From the cell containing the given text, extract its center point as [x, y] coordinate. 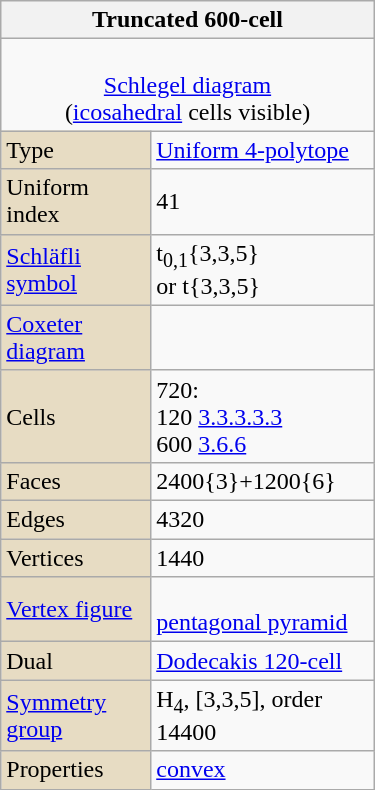
Vertices [76, 558]
Schlegel diagram(icosahedral cells visible) [188, 85]
Schläfli symbol [76, 270]
Symmetry group [76, 716]
Dual [76, 661]
720:120 3.3.3.3.3600 3.6.6 [263, 416]
Edges [76, 520]
2400{3}+1200{6} [263, 481]
pentagonal pyramid [263, 610]
4320 [263, 520]
convex [263, 770]
Uniform index [76, 202]
Truncated 600-cell [188, 20]
t0,1{3,3,5}or t{3,3,5} [263, 270]
Dodecakis 120-cell [263, 661]
Faces [76, 481]
Coxeter diagram [76, 338]
H4, [3,3,5], order 14400 [263, 716]
Cells [76, 416]
Type [76, 150]
Properties [76, 770]
Uniform 4-polytope [263, 150]
Vertex figure [76, 610]
41 [263, 202]
1440 [263, 558]
